Search for the cell housing the specified text and yield its (x, y) center coordinate. 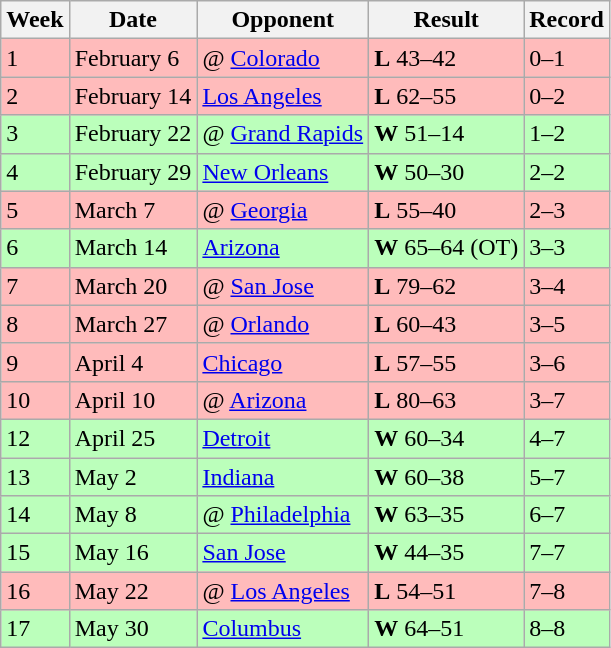
8–8 (567, 629)
1 (35, 58)
Columbus (283, 629)
15 (35, 553)
March 20 (133, 286)
Arizona (283, 248)
3–5 (567, 324)
March 27 (133, 324)
May 2 (133, 477)
@ Grand Rapids (283, 134)
10 (35, 400)
L 62–55 (446, 96)
5 (35, 210)
Chicago (283, 362)
Result (446, 20)
February 6 (133, 58)
7 (35, 286)
@ San Jose (283, 286)
3–6 (567, 362)
6–7 (567, 515)
Week (35, 20)
@ Georgia (283, 210)
2 (35, 96)
L 60–43 (446, 324)
2–2 (567, 172)
3–4 (567, 286)
0–1 (567, 58)
W 64–51 (446, 629)
L 55–40 (446, 210)
February 14 (133, 96)
16 (35, 591)
March 7 (133, 210)
San Jose (283, 553)
May 30 (133, 629)
April 10 (133, 400)
3 (35, 134)
L 57–55 (446, 362)
February 22 (133, 134)
New Orleans (283, 172)
May 22 (133, 591)
L 80–63 (446, 400)
W 65–64 (OT) (446, 248)
@ Los Angeles (283, 591)
4 (35, 172)
@ Colorado (283, 58)
L 43–42 (446, 58)
9 (35, 362)
Date (133, 20)
6 (35, 248)
W 51–14 (446, 134)
@ Arizona (283, 400)
4–7 (567, 438)
13 (35, 477)
W 60–34 (446, 438)
May 8 (133, 515)
5–7 (567, 477)
1–2 (567, 134)
12 (35, 438)
@ Orlando (283, 324)
W 44–35 (446, 553)
April 25 (133, 438)
7–7 (567, 553)
W 63–35 (446, 515)
Record (567, 20)
0–2 (567, 96)
8 (35, 324)
7–8 (567, 591)
April 4 (133, 362)
Indiana (283, 477)
W 50–30 (446, 172)
L 54–51 (446, 591)
3–7 (567, 400)
3–3 (567, 248)
Los Angeles (283, 96)
2–3 (567, 210)
May 16 (133, 553)
Detroit (283, 438)
17 (35, 629)
March 14 (133, 248)
@ Philadelphia (283, 515)
14 (35, 515)
Opponent (283, 20)
W 60–38 (446, 477)
February 29 (133, 172)
L 79–62 (446, 286)
